Identify which cell holds the provided text, then report its (X, Y) central coordinate. 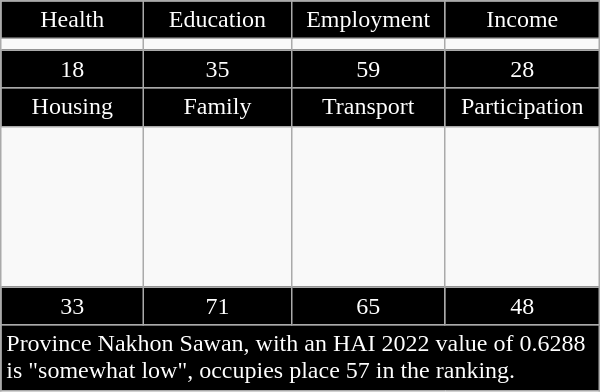
Health (72, 20)
Employment (368, 20)
Family (218, 107)
Housing (72, 107)
Education (218, 20)
18 (72, 69)
71 (218, 306)
35 (218, 69)
Province Nakhon Sawan, with an HAI 2022 value of 0.6288 is "somewhat low", occupies place 57 in the ranking. (300, 358)
59 (368, 69)
48 (522, 306)
65 (368, 306)
Transport (368, 107)
33 (72, 306)
Income (522, 20)
28 (522, 69)
Participation (522, 107)
